Output the (x, y) coordinate of the center of the cell containing the given text.  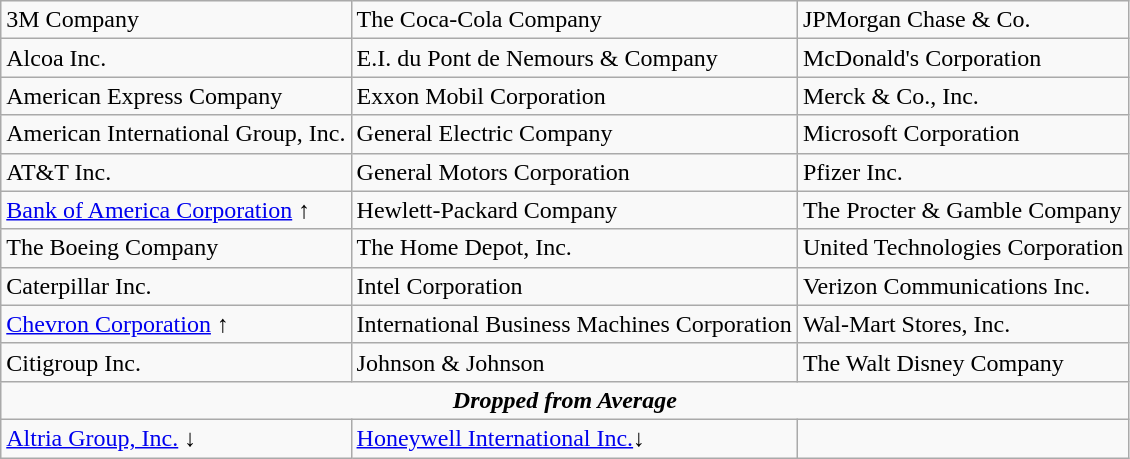
JPMorgan Chase & Co. (963, 20)
Citigroup Inc. (176, 362)
Pfizer Inc. (963, 172)
General Electric Company (574, 134)
Merck & Co., Inc. (963, 96)
Alcoa Inc. (176, 58)
E.I. du Pont de Nemours & Company (574, 58)
The Home Depot, Inc. (574, 248)
Dropped from Average (565, 400)
General Motors Corporation (574, 172)
The Procter & Gamble Company (963, 210)
Bank of America Corporation ↑ (176, 210)
American Express Company (176, 96)
McDonald's Corporation (963, 58)
Verizon Communications Inc. (963, 286)
Exxon Mobil Corporation (574, 96)
3M Company (176, 20)
Caterpillar Inc. (176, 286)
Johnson & Johnson (574, 362)
American International Group, Inc. (176, 134)
Microsoft Corporation (963, 134)
International Business Machines Corporation (574, 324)
The Coca-Cola Company (574, 20)
The Boeing Company (176, 248)
Intel Corporation (574, 286)
The Walt Disney Company (963, 362)
Chevron Corporation ↑ (176, 324)
Wal-Mart Stores, Inc. (963, 324)
AT&T Inc. (176, 172)
Honeywell International Inc.↓ (574, 438)
Hewlett-Packard Company (574, 210)
Altria Group, Inc. ↓ (176, 438)
United Technologies Corporation (963, 248)
